Extract the (x, y) coordinate from the center of the cell holding the provided text.  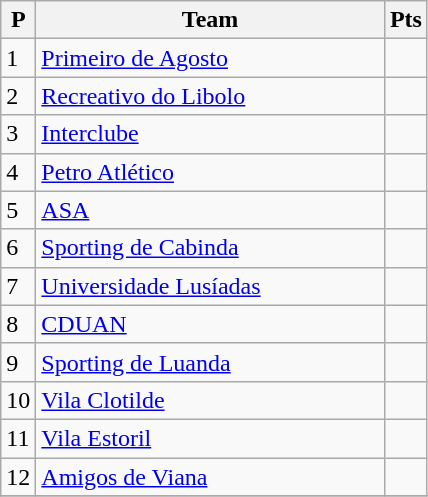
Sporting de Luanda (210, 362)
Interclube (210, 134)
Petro Atlético (210, 172)
Vila Estoril (210, 438)
5 (18, 210)
Team (210, 20)
Pts (406, 20)
11 (18, 438)
P (18, 20)
4 (18, 172)
3 (18, 134)
CDUAN (210, 324)
2 (18, 96)
9 (18, 362)
Recreativo do Libolo (210, 96)
ASA (210, 210)
8 (18, 324)
Sporting de Cabinda (210, 248)
7 (18, 286)
1 (18, 58)
Amigos de Viana (210, 477)
Primeiro de Agosto (210, 58)
12 (18, 477)
Universidade Lusíadas (210, 286)
6 (18, 248)
10 (18, 400)
Vila Clotilde (210, 400)
